Return (x, y) of the center of cell containing provided text 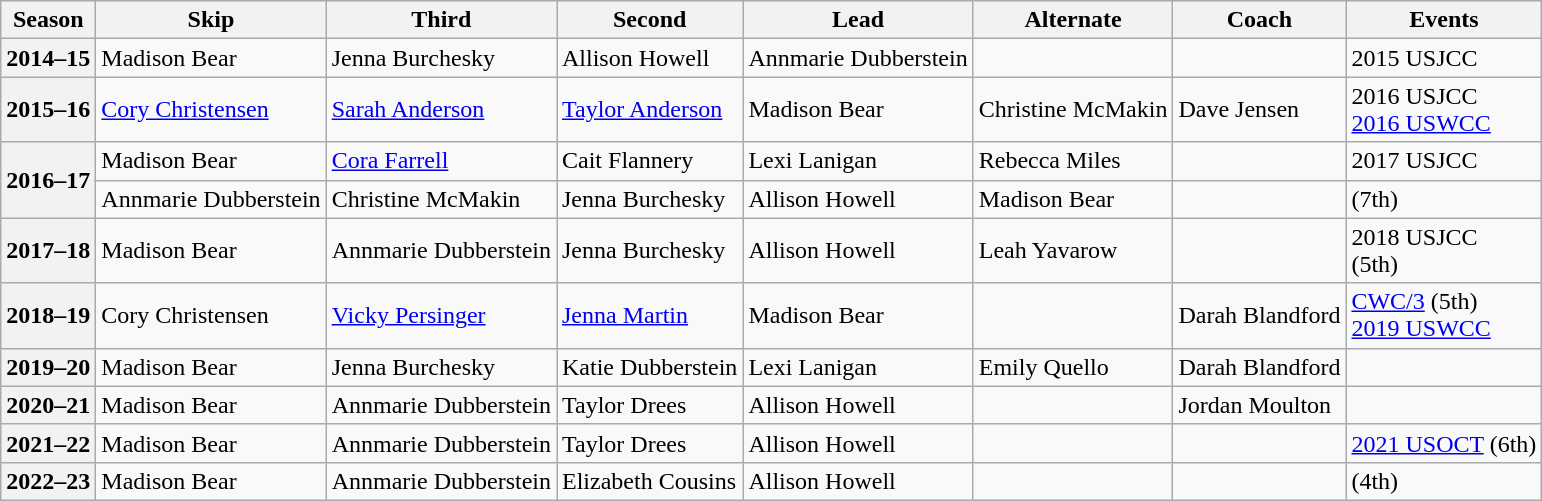
2021 USOCT (6th) (1444, 443)
2016 USJCC 2016 USWCC (1444, 110)
2019–20 (48, 367)
Alternate (1073, 20)
2018 USJCC (5th) (1444, 250)
2021–22 (48, 443)
Emily Quello (1073, 367)
Sarah Anderson (441, 110)
2015 USJCC (1444, 58)
Second (649, 20)
Taylor Anderson (649, 110)
Rebecca Miles (1073, 161)
Dave Jensen (1260, 110)
(4th) (1444, 481)
2022–23 (48, 481)
2018–19 (48, 316)
Elizabeth Cousins (649, 481)
Coach (1260, 20)
2017 USJCC (1444, 161)
2015–16 (48, 110)
2016–17 (48, 180)
Katie Dubberstein (649, 367)
Vicky Persinger (441, 316)
Skip (211, 20)
Season (48, 20)
2017–18 (48, 250)
Jordan Moulton (1260, 405)
(7th) (1444, 199)
Events (1444, 20)
Third (441, 20)
Cora Farrell (441, 161)
Cait Flannery (649, 161)
Leah Yavarow (1073, 250)
Jenna Martin (649, 316)
2014–15 (48, 58)
2020–21 (48, 405)
Lead (858, 20)
CWC/3 (5th)2019 USWCC (1444, 316)
